Find where the given text appears and provide that cell's center as (x, y) coordinate. 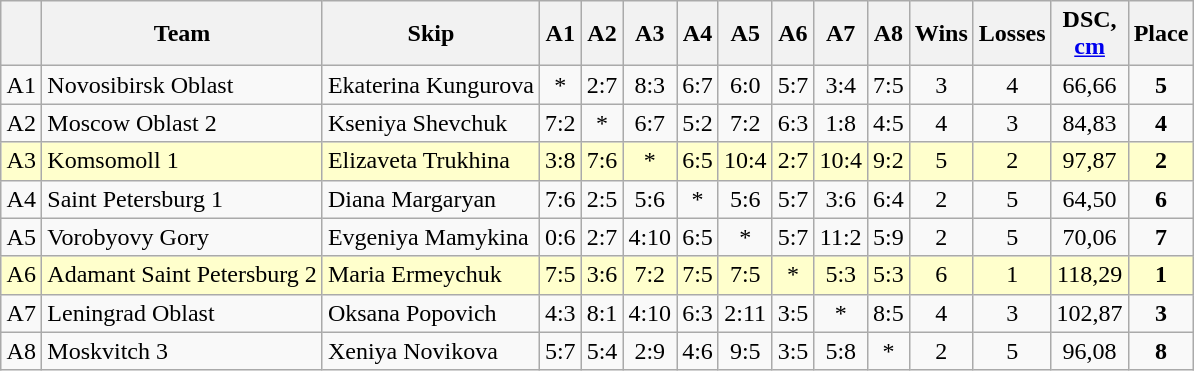
4:3 (560, 313)
Novosibirsk Oblast (182, 85)
Maria Ermeychuk (430, 275)
64,50 (1090, 199)
Saint Petersburg 1 (182, 199)
102,87 (1090, 313)
4:5 (889, 123)
3:4 (841, 85)
7 (1161, 237)
8:1 (602, 313)
2:5 (602, 199)
Team (182, 34)
9:2 (889, 161)
70,06 (1090, 237)
Xeniya Novikova (430, 351)
6:0 (745, 85)
Evgeniya Mamykina (430, 237)
96,08 (1090, 351)
Place (1161, 34)
8 (1161, 351)
4:6 (698, 351)
Ekaterina Kungurova (430, 85)
3:8 (560, 161)
97,87 (1090, 161)
6:4 (889, 199)
5:2 (698, 123)
Diana Margaryan (430, 199)
84,83 (1090, 123)
0:6 (560, 237)
2:11 (745, 313)
Wins (941, 34)
Elizaveta Trukhina (430, 161)
Moscow Oblast 2 (182, 123)
Kseniya Shevchuk (430, 123)
1:8 (841, 123)
Skip (430, 34)
66,66 (1090, 85)
5:8 (841, 351)
Oksana Popovich (430, 313)
Adamant Saint Petersburg 2 (182, 275)
8:3 (650, 85)
Losses (1012, 34)
11:2 (841, 237)
9:5 (745, 351)
Vorobyovy Gory (182, 237)
Komsomoll 1 (182, 161)
5:9 (889, 237)
8:5 (889, 313)
Moskvitch 3 (182, 351)
Leningrad Oblast (182, 313)
DSC, cm (1090, 34)
118,29 (1090, 275)
2:9 (650, 351)
5:4 (602, 351)
